From the cell containing the given text, extract its center point as (X, Y) coordinate. 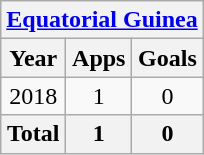
Apps (99, 58)
Equatorial Guinea (102, 20)
Goals (168, 58)
Total (34, 134)
Year (34, 58)
2018 (34, 96)
